Capture the cell that displays the provided text and extract its (X, Y) central coordinate. 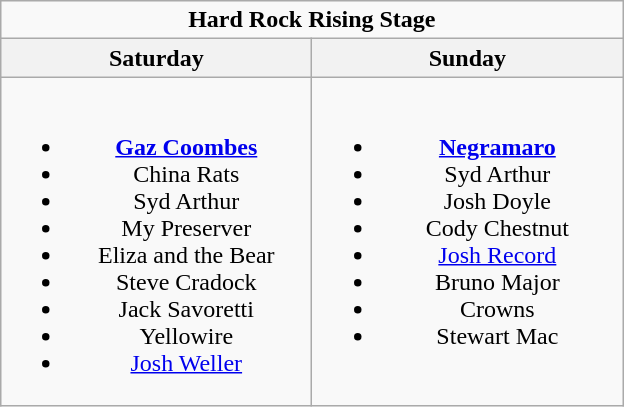
Gaz CoombesChina RatsSyd ArthurMy PreserverEliza and the BearSteve CradockJack SavorettiYellowireJosh Weller (156, 242)
Hard Rock Rising Stage (312, 20)
Saturday (156, 58)
Sunday (468, 58)
NegramaroSyd ArthurJosh DoyleCody ChestnutJosh RecordBruno MajorCrownsStewart Mac (468, 242)
